Determine the (X, Y) coordinate at the center of the cell enclosing the given text.  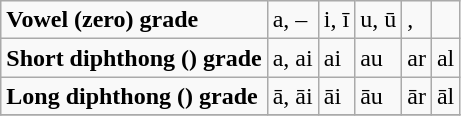
ai (336, 58)
, (417, 20)
a, – (292, 20)
i, ī (336, 20)
au (378, 58)
Short diphthong () grade (134, 58)
āu (378, 96)
Long diphthong () grade (134, 96)
al (445, 58)
ār (417, 96)
ar (417, 58)
āl (445, 96)
a, ai (292, 58)
u, ū (378, 20)
āi (336, 96)
Vowel (zero) grade (134, 20)
ā, āi (292, 96)
